Capture the cell that displays the provided text and extract its [x, y] central coordinate. 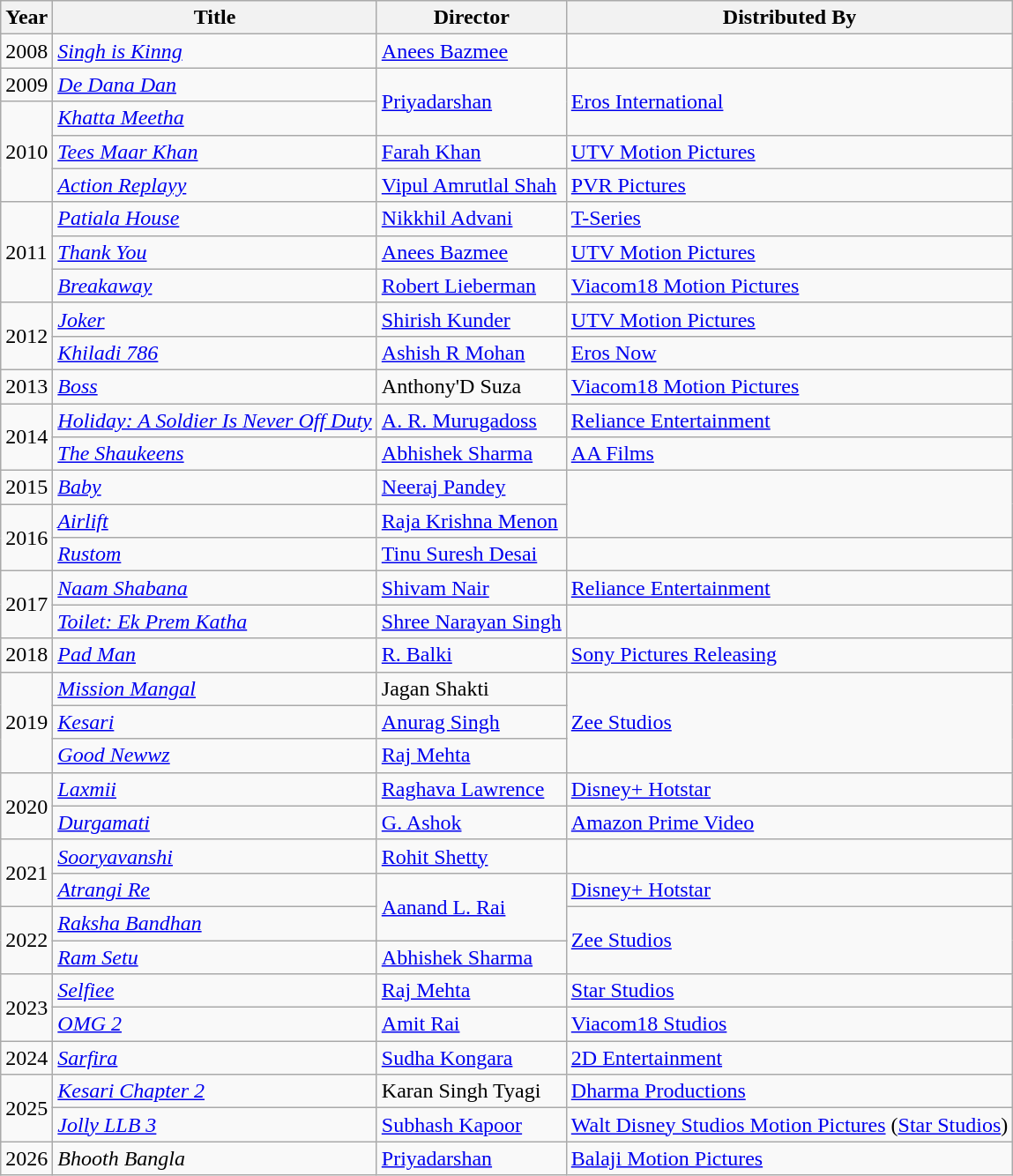
Year [26, 18]
2017 [26, 605]
Naam Shabana [215, 588]
Raksha Bandhan [215, 923]
Jolly LLB 3 [215, 1125]
Amazon Prime Video [789, 822]
Khatta Meetha [215, 118]
2012 [26, 336]
Dharma Productions [789, 1091]
G. Ashok [471, 822]
2024 [26, 1058]
The Shaukeens [215, 454]
Patiala House [215, 219]
PVR Pictures [789, 185]
Baby [215, 488]
Singh is Kinng [215, 51]
2025 [26, 1108]
Shree Narayan Singh [471, 621]
AA Films [789, 454]
Breakaway [215, 286]
Laxmii [215, 789]
Anurag Singh [471, 722]
Amit Rai [471, 1024]
A. R. Murugadoss [471, 421]
Kesari [215, 722]
Airlift [215, 521]
Balaji Motion Pictures [789, 1158]
2019 [26, 722]
Bhooth Bangla [215, 1158]
Ashish R Mohan [471, 353]
Nikkhil Advani [471, 219]
Sarfira [215, 1058]
Good Newwz [215, 755]
2009 [26, 85]
2015 [26, 488]
Robert Lieberman [471, 286]
OMG 2 [215, 1024]
Joker [215, 319]
Star Studios [789, 991]
Shirish Kunder [471, 319]
Eros International [789, 101]
De Dana Dan [215, 85]
Aanand L. Rai [471, 906]
Sony Pictures Releasing [789, 655]
Viacom18 Studios [789, 1024]
Anthony'D Suza [471, 386]
Distributed By [789, 18]
Vipul Amrutlal Shah [471, 185]
Pad Man [215, 655]
Walt Disney Studios Motion Pictures (Star Studios) [789, 1125]
Selfiee [215, 991]
Neeraj Pandey [471, 488]
Tees Maar Khan [215, 152]
Action Replayy [215, 185]
Khiladi 786 [215, 353]
Durgamati [215, 822]
2011 [26, 252]
Title [215, 18]
Boss [215, 386]
Karan Singh Tyagi [471, 1091]
Eros Now [789, 353]
Farah Khan [471, 152]
Director [471, 18]
Kesari Chapter 2 [215, 1091]
Tinu Suresh Desai [471, 555]
Sooryavanshi [215, 856]
Rustom [215, 555]
Holiday: A Soldier Is Never Off Duty [215, 421]
Subhash Kapoor [471, 1125]
Mission Mangal [215, 688]
2013 [26, 386]
R. Balki [471, 655]
2021 [26, 873]
Atrangi Re [215, 889]
2026 [26, 1158]
2010 [26, 152]
2008 [26, 51]
2014 [26, 437]
2022 [26, 940]
Thank You [215, 252]
2D Entertainment [789, 1058]
2018 [26, 655]
2023 [26, 1008]
Toilet: Ek Prem Katha [215, 621]
Ram Setu [215, 956]
Jagan Shakti [471, 688]
Raja Krishna Menon [471, 521]
Sudha Kongara [471, 1058]
T-Series [789, 219]
2016 [26, 538]
2020 [26, 806]
Raghava Lawrence [471, 789]
Rohit Shetty [471, 856]
Shivam Nair [471, 588]
